Extract the (x, y) coordinate from the center of the cell holding the provided text.  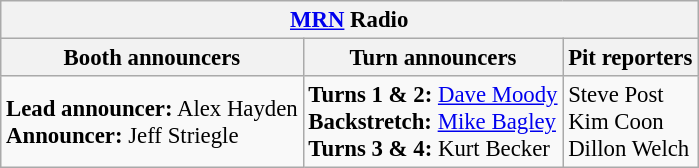
Booth announcers (152, 58)
Pit reporters (630, 58)
Turns 1 & 2: Dave MoodyBackstretch: Mike BagleyTurns 3 & 4: Kurt Becker (433, 122)
Turn announcers (433, 58)
Steve PostKim CoonDillon Welch (630, 122)
MRN Radio (350, 20)
Lead announcer: Alex HaydenAnnouncer: Jeff Striegle (152, 122)
